Detect which cell encompasses the target text, then output its (X, Y) center coordinate. 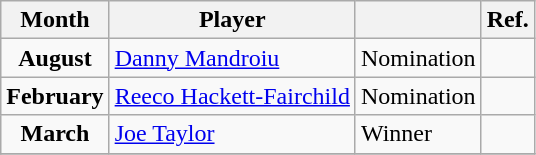
Month (55, 20)
February (55, 96)
Ref. (508, 20)
August (55, 58)
Joe Taylor (232, 134)
Winner (418, 134)
Danny Mandroiu (232, 58)
March (55, 134)
Reeco Hackett-Fairchild (232, 96)
Player (232, 20)
